Provide the [X, Y] coordinate of the cell's center where the given text is located.  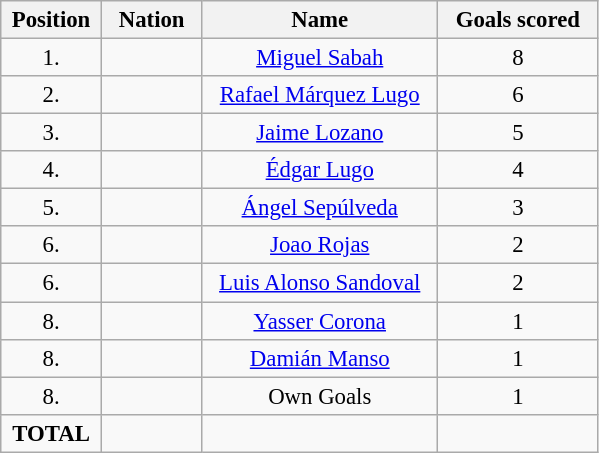
Joao Rojas [320, 245]
6 [518, 95]
2. [52, 95]
Position [52, 20]
Yasser Corona [320, 321]
Miguel Sabah [320, 58]
Édgar Lugo [320, 170]
Rafael Márquez Lugo [320, 95]
3 [518, 208]
1. [52, 58]
Name [320, 20]
8 [518, 58]
Damián Manso [320, 358]
3. [52, 133]
Luis Alonso Sandoval [320, 283]
Nation [152, 20]
5. [52, 208]
4. [52, 170]
TOTAL [52, 433]
4 [518, 170]
Jaime Lozano [320, 133]
Goals scored [518, 20]
5 [518, 133]
Own Goals [320, 396]
Ángel Sepúlveda [320, 208]
